For the text-containing cell, return its midpoint in (x, y) coordinate format. 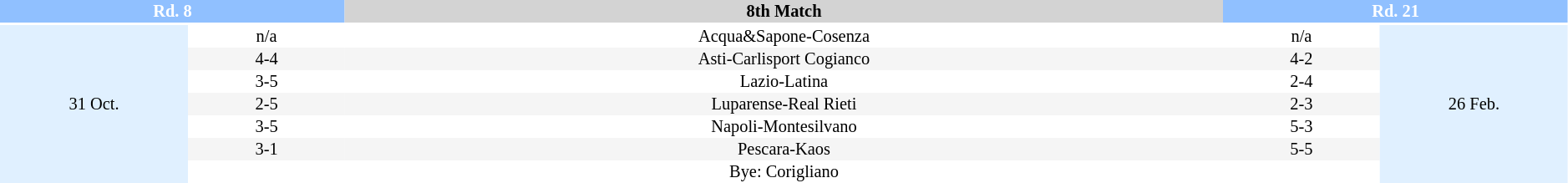
4-2 (1302, 58)
5-5 (1302, 149)
Acqua&Sapone-Cosenza (784, 37)
Bye: Corigliano (784, 172)
Asti-Carlisport Cogianco (784, 58)
31 Oct. (94, 104)
2-3 (1302, 104)
26 Feb. (1474, 104)
Pescara-Kaos (784, 149)
Rd. 21 (1395, 12)
Lazio-Latina (784, 82)
2-5 (266, 104)
Napoli-Montesilvano (784, 127)
5-3 (1302, 127)
4-4 (266, 58)
Rd. 8 (172, 12)
Luparense-Real Rieti (784, 104)
8th Match (784, 12)
3-1 (266, 149)
2-4 (1302, 82)
